From the cell containing the given text, extract its center point as (X, Y) coordinate. 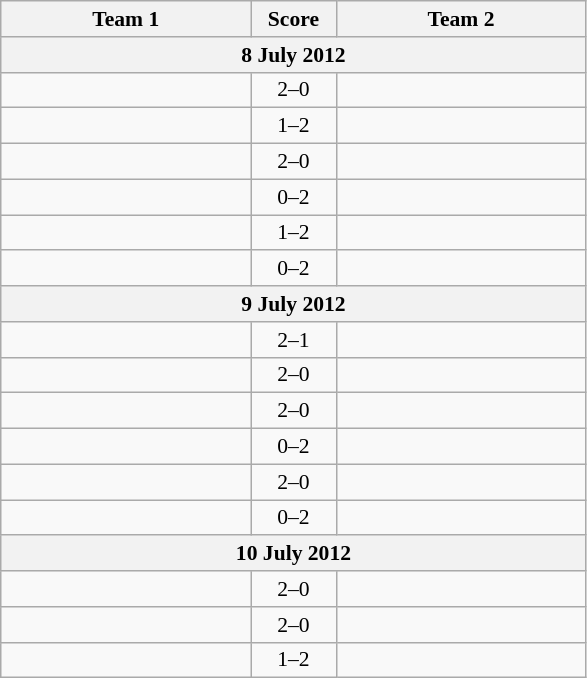
Score (294, 19)
Team 1 (126, 19)
2–1 (294, 340)
Team 2 (461, 19)
8 July 2012 (294, 55)
10 July 2012 (294, 554)
9 July 2012 (294, 304)
